From the cell containing the given text, extract its center point as (x, y) coordinate. 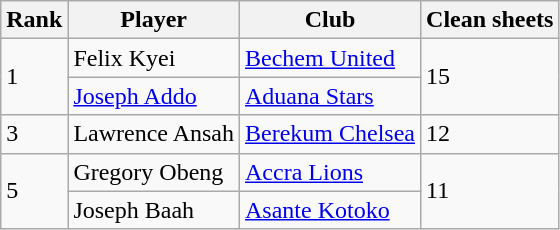
15 (490, 77)
Bechem United (330, 58)
Club (330, 20)
Player (154, 20)
Clean sheets (490, 20)
Felix Kyei (154, 58)
Gregory Obeng (154, 172)
Rank (34, 20)
Aduana Stars (330, 96)
11 (490, 191)
3 (34, 134)
Lawrence Ansah (154, 134)
12 (490, 134)
Joseph Baah (154, 210)
Joseph Addo (154, 96)
Accra Lions (330, 172)
5 (34, 191)
Asante Kotoko (330, 210)
1 (34, 77)
Berekum Chelsea (330, 134)
